Return (X, Y) of the center of cell containing provided text 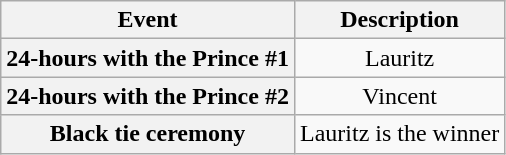
24-hours with the Prince #1 (148, 58)
Lauritz is the winner (399, 134)
Description (399, 20)
24-hours with the Prince #2 (148, 96)
Vincent (399, 96)
Black tie ceremony (148, 134)
Lauritz (399, 58)
Event (148, 20)
